Find where the given text appears and provide that cell's center as [X, Y] coordinate. 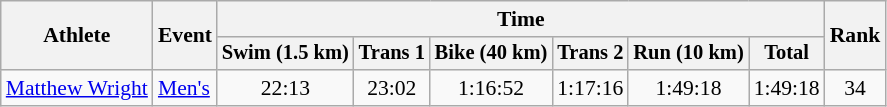
23:02 [392, 88]
Athlete [77, 36]
Matthew Wright [77, 88]
Men's [185, 88]
Rank [856, 36]
1:16:52 [492, 88]
Bike (40 km) [492, 54]
34 [856, 88]
Event [185, 36]
Swim (1.5 km) [286, 54]
1:17:16 [590, 88]
Trans 2 [590, 54]
Trans 1 [392, 54]
Total [787, 54]
Run (10 km) [688, 54]
Time [521, 19]
22:13 [286, 88]
